Extract the (x, y) coordinate from the center of the cell holding the provided text.  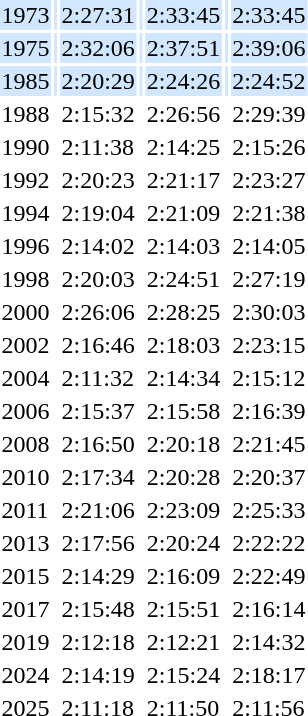
2:17:56 (98, 543)
1975 (26, 48)
2:30:03 (269, 312)
2002 (26, 345)
2008 (26, 444)
2:15:24 (183, 675)
2:19:04 (98, 213)
2:17:34 (98, 477)
2:25:33 (269, 510)
2:11:32 (98, 378)
2:21:38 (269, 213)
1994 (26, 213)
2:14:29 (98, 576)
2:21:17 (183, 180)
2:14:05 (269, 246)
2:11:38 (98, 147)
1998 (26, 279)
2:32:06 (98, 48)
2:20:24 (183, 543)
2:20:23 (98, 180)
2:26:56 (183, 114)
2019 (26, 642)
1985 (26, 81)
2:15:51 (183, 609)
2:14:34 (183, 378)
2:18:17 (269, 675)
2:15:58 (183, 411)
2:27:31 (98, 15)
1988 (26, 114)
2:15:37 (98, 411)
2000 (26, 312)
1990 (26, 147)
2:14:32 (269, 642)
2:18:03 (183, 345)
1992 (26, 180)
2:20:37 (269, 477)
2:16:09 (183, 576)
2:12:21 (183, 642)
2:14:03 (183, 246)
2015 (26, 576)
2:39:06 (269, 48)
2:16:50 (98, 444)
2:22:22 (269, 543)
2:21:06 (98, 510)
2:21:09 (183, 213)
2:20:03 (98, 279)
2:22:49 (269, 576)
2:27:19 (269, 279)
2004 (26, 378)
2:12:18 (98, 642)
1973 (26, 15)
2011 (26, 510)
2:15:26 (269, 147)
2013 (26, 543)
2006 (26, 411)
2:20:18 (183, 444)
2:15:12 (269, 378)
2:14:02 (98, 246)
2:23:09 (183, 510)
2:20:29 (98, 81)
2:16:14 (269, 609)
1996 (26, 246)
2:14:25 (183, 147)
2:37:51 (183, 48)
2017 (26, 609)
2:24:52 (269, 81)
2:15:48 (98, 609)
2:15:32 (98, 114)
2:20:28 (183, 477)
2010 (26, 477)
2:26:06 (98, 312)
2:28:25 (183, 312)
2:23:27 (269, 180)
2:24:26 (183, 81)
2:16:39 (269, 411)
2:14:19 (98, 675)
2024 (26, 675)
2:29:39 (269, 114)
2:24:51 (183, 279)
2:23:15 (269, 345)
2:21:45 (269, 444)
2:16:46 (98, 345)
